Detect which cell encompasses the target text, then output its (x, y) center coordinate. 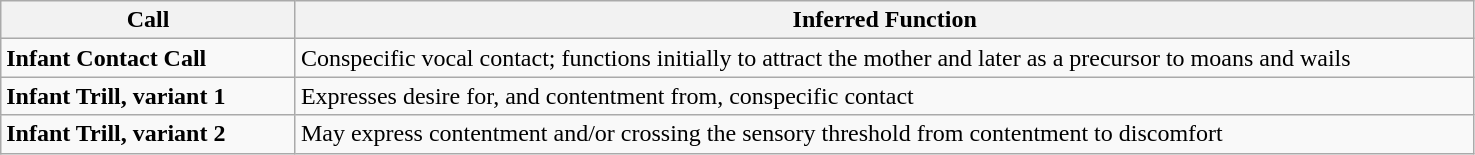
Inferred Function (884, 20)
Infant Trill, variant 2 (148, 134)
Expresses desire for, and contentment from, conspecific contact (884, 96)
May express contentment and/or crossing the sensory threshold from contentment to discomfort (884, 134)
Infant Contact Call (148, 58)
Infant Trill, variant 1 (148, 96)
Call (148, 20)
Conspecific vocal contact; functions initially to attract the mother and later as a precursor to moans and wails (884, 58)
